Return the [x, y] coordinate for the center point of the cell that contains the specified text.  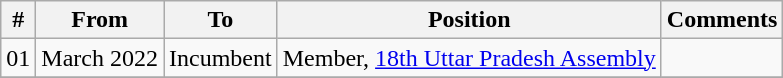
March 2022 [100, 58]
To [221, 20]
01 [18, 58]
From [100, 20]
Member, 18th Uttar Pradesh Assembly [469, 58]
# [18, 20]
Incumbent [221, 58]
Position [469, 20]
Comments [722, 20]
